For the text-containing cell, return its midpoint in [X, Y] coordinate format. 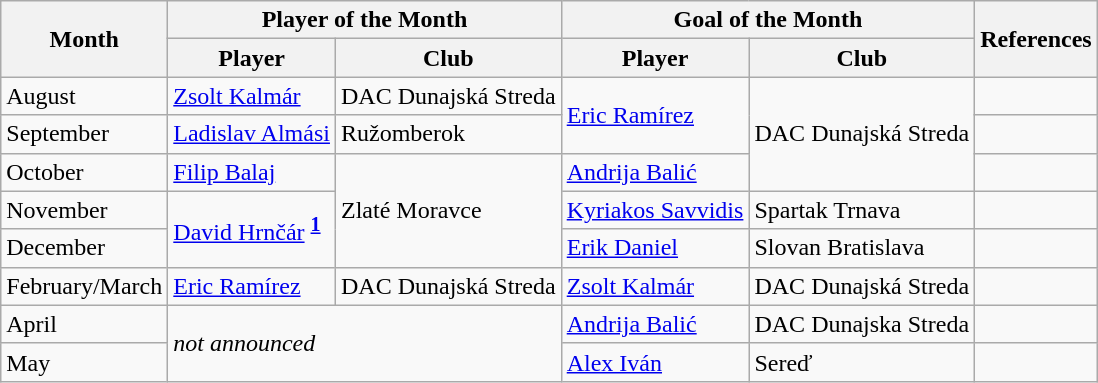
Kyriakos Savvidis [655, 210]
Erik Daniel [655, 248]
September [84, 134]
Filip Balaj [252, 172]
Alex Iván [655, 362]
Zlaté Moravce [448, 210]
References [1036, 39]
not announced [364, 343]
August [84, 96]
Slovan Bratislava [862, 248]
Ladislav Almási [252, 134]
December [84, 248]
DAC Dunajska Streda [862, 324]
David Hrnčár 1 [252, 229]
Player of the Month [364, 20]
November [84, 210]
April [84, 324]
February/March [84, 286]
Ružomberok [448, 134]
May [84, 362]
Spartak Trnava [862, 210]
October [84, 172]
Goal of the Month [768, 20]
Sereď [862, 362]
Month [84, 39]
